Find where the given text appears and provide that cell's center as (x, y) coordinate. 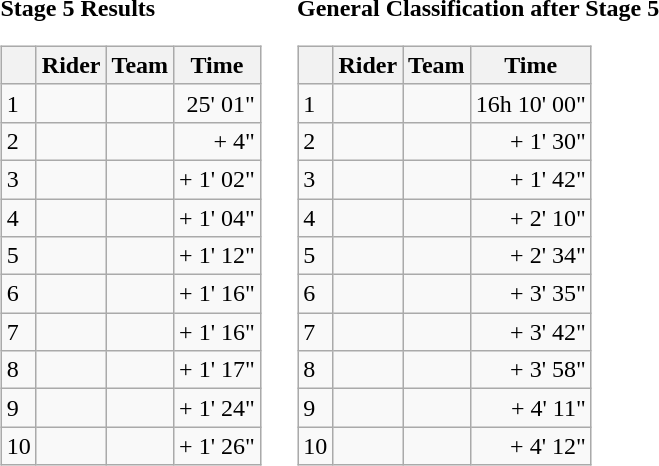
+ 3' 58" (530, 370)
25' 01" (218, 103)
+ 4' 12" (530, 446)
+ 3' 35" (530, 294)
+ 1' 02" (218, 179)
16h 10' 00" (530, 103)
+ 2' 10" (530, 217)
+ 1' 12" (218, 256)
+ 1' 17" (218, 370)
+ 1' 24" (218, 408)
+ 3' 42" (530, 332)
+ 1' 04" (218, 217)
+ 2' 34" (530, 256)
+ 1' 42" (530, 179)
+ 4" (218, 141)
+ 1' 30" (530, 141)
+ 4' 11" (530, 408)
+ 1' 26" (218, 446)
